Provide the [x, y] coordinate of the cell's center where the given text is located.  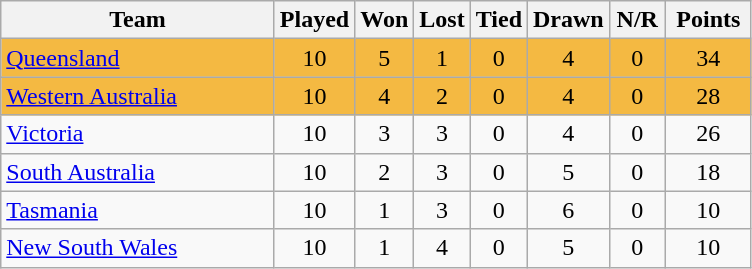
34 [708, 58]
Western Australia [138, 96]
Tied [498, 20]
28 [708, 96]
Won [384, 20]
N/R [637, 20]
Played [314, 20]
26 [708, 134]
Queensland [138, 58]
Points [708, 20]
New South Wales [138, 248]
Tasmania [138, 210]
South Australia [138, 172]
6 [569, 210]
18 [708, 172]
Victoria [138, 134]
Lost [442, 20]
Team [138, 20]
Drawn [569, 20]
